Scan for the cell matching the given text and deliver its [x, y] coordinate at center. 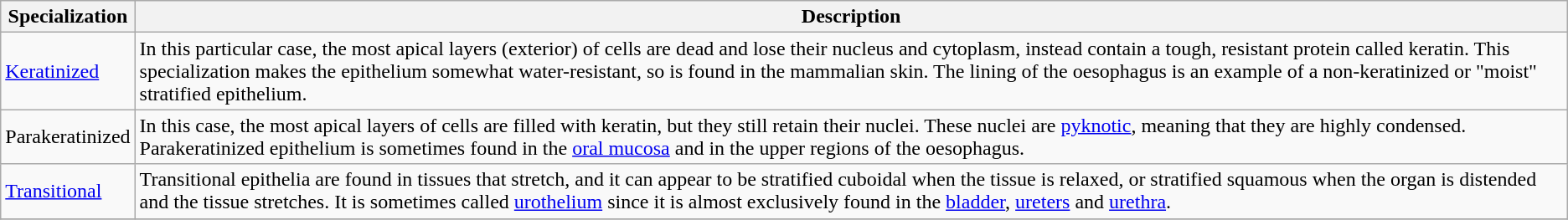
Keratinized [68, 71]
Description [851, 17]
Specialization [68, 17]
Parakeratinized [68, 137]
Transitional [68, 191]
